Return [x, y] of the center of cell containing provided text 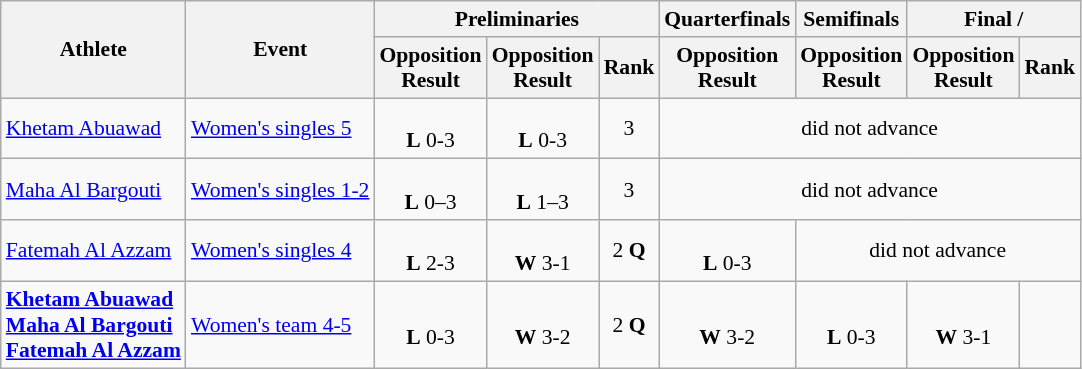
Athlete [94, 50]
L 1–3 [543, 190]
Maha Al Bargouti [94, 190]
Final / [994, 19]
Fatemah Al Azzam [94, 250]
Women's singles 1-2 [280, 190]
Khetam Abuawad Maha Al Bargouti Fatemah Al Azzam [94, 324]
L 2-3 [430, 250]
Women's singles 4 [280, 250]
Quarterfinals [727, 19]
Semifinals [851, 19]
Women's team 4-5 [280, 324]
Event [280, 50]
L 0–3 [430, 190]
Khetam Abuawad [94, 128]
Women's singles 5 [280, 128]
Preliminaries [516, 19]
